Identify which cell holds the provided text, then report its [X, Y] central coordinate. 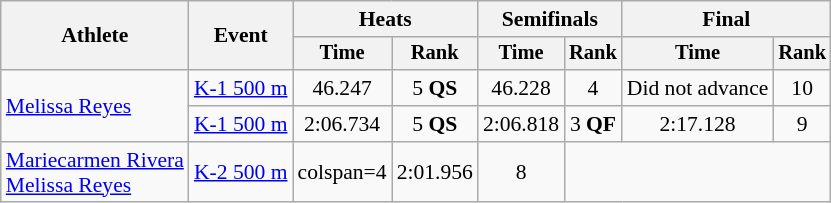
Final [726, 19]
46.247 [342, 88]
Mariecarmen RiveraMelissa Reyes [95, 172]
Semifinals [550, 19]
10 [802, 88]
2:06.734 [342, 124]
2:06.818 [521, 124]
46.228 [521, 88]
Heats [386, 19]
4 [593, 88]
9 [802, 124]
K-2 500 m [241, 172]
8 [521, 172]
Did not advance [698, 88]
2:17.128 [698, 124]
2:01.956 [435, 172]
Event [241, 36]
3 QF [593, 124]
Athlete [95, 36]
Melissa Reyes [95, 106]
colspan=4 [342, 172]
